Provide the (X, Y) coordinate of the cell's center where the given text is located.  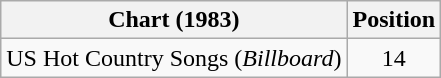
Position (394, 20)
14 (394, 58)
Chart (1983) (174, 20)
US Hot Country Songs (Billboard) (174, 58)
